Return (X, Y) of the center of cell containing provided text 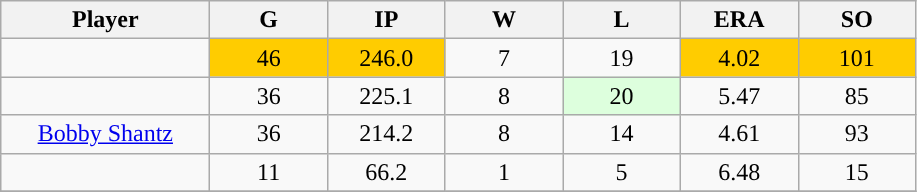
W (504, 20)
5 (622, 172)
SO (857, 20)
ERA (739, 20)
19 (622, 58)
5.47 (739, 96)
66.2 (386, 172)
214.2 (386, 134)
1 (504, 172)
14 (622, 134)
246.0 (386, 58)
46 (269, 58)
101 (857, 58)
6.48 (739, 172)
IP (386, 20)
4.02 (739, 58)
Bobby Shantz (106, 134)
L (622, 20)
Player (106, 20)
4.61 (739, 134)
G (269, 20)
7 (504, 58)
15 (857, 172)
93 (857, 134)
11 (269, 172)
225.1 (386, 96)
20 (622, 96)
85 (857, 96)
